From the cell containing the given text, extract its center point as [X, Y] coordinate. 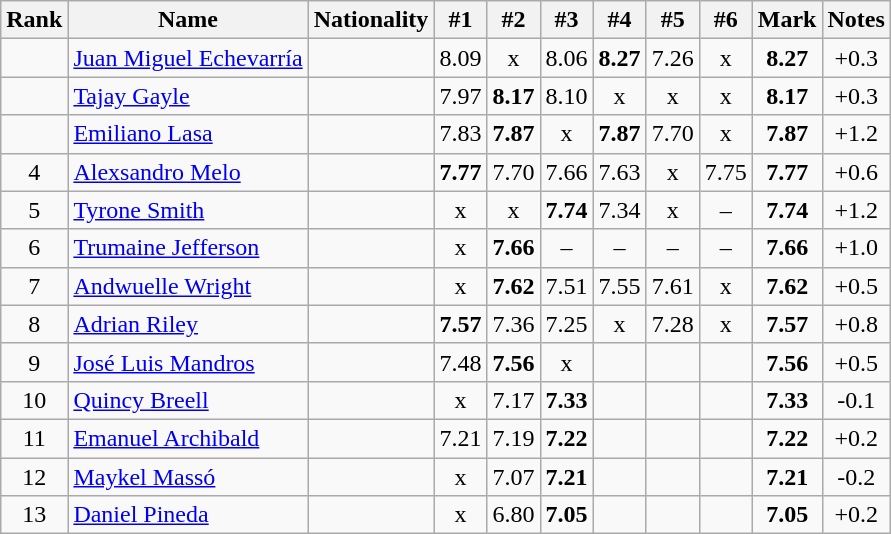
7.97 [460, 96]
Emanuel Archibald [188, 438]
Juan Miguel Echevarría [188, 58]
7.28 [672, 324]
7.83 [460, 134]
7.61 [672, 286]
7.63 [620, 172]
-0.1 [856, 400]
7.25 [566, 324]
Tyrone Smith [188, 210]
8.10 [566, 96]
Andwuelle Wright [188, 286]
8 [34, 324]
8.09 [460, 58]
Quincy Breell [188, 400]
Trumaine Jefferson [188, 248]
7.48 [460, 362]
7.07 [514, 477]
4 [34, 172]
Tajay Gayle [188, 96]
10 [34, 400]
Notes [856, 20]
Name [188, 20]
7.51 [566, 286]
7.34 [620, 210]
+0.6 [856, 172]
5 [34, 210]
#4 [620, 20]
8.06 [566, 58]
7.19 [514, 438]
Emiliano Lasa [188, 134]
7.75 [726, 172]
-0.2 [856, 477]
9 [34, 362]
Nationality [371, 20]
Adrian Riley [188, 324]
Rank [34, 20]
+0.8 [856, 324]
#1 [460, 20]
7.26 [672, 58]
11 [34, 438]
Maykel Massó [188, 477]
6 [34, 248]
José Luis Mandros [188, 362]
6.80 [514, 515]
Daniel Pineda [188, 515]
7 [34, 286]
#5 [672, 20]
7.17 [514, 400]
#6 [726, 20]
13 [34, 515]
7.36 [514, 324]
12 [34, 477]
#2 [514, 20]
Alexsandro Melo [188, 172]
7.55 [620, 286]
+1.0 [856, 248]
Mark [787, 20]
#3 [566, 20]
